Provide the [x, y] coordinate of the cell's center where the given text is located.  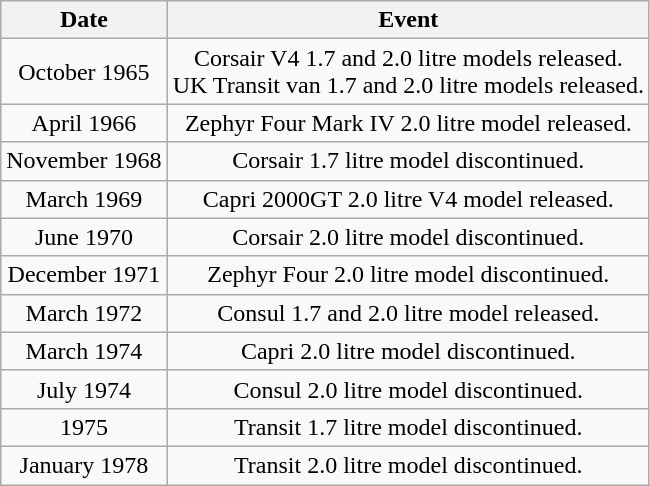
Zephyr Four Mark IV 2.0 litre model released. [408, 123]
October 1965 [84, 72]
Consul 1.7 and 2.0 litre model released. [408, 313]
Corsair 2.0 litre model discontinued. [408, 237]
Corsair 1.7 litre model discontinued. [408, 161]
Event [408, 20]
Zephyr Four 2.0 litre model discontinued. [408, 275]
1975 [84, 427]
December 1971 [84, 275]
Consul 2.0 litre model discontinued. [408, 389]
January 1978 [84, 465]
Date [84, 20]
November 1968 [84, 161]
March 1972 [84, 313]
Transit 2.0 litre model discontinued. [408, 465]
March 1969 [84, 199]
Transit 1.7 litre model discontinued. [408, 427]
April 1966 [84, 123]
Corsair V4 1.7 and 2.0 litre models released.UK Transit van 1.7 and 2.0 litre models released. [408, 72]
March 1974 [84, 351]
June 1970 [84, 237]
Capri 2.0 litre model discontinued. [408, 351]
Capri 2000GT 2.0 litre V4 model released. [408, 199]
July 1974 [84, 389]
